Extract the (X, Y) coordinate from the center of the cell holding the provided text.  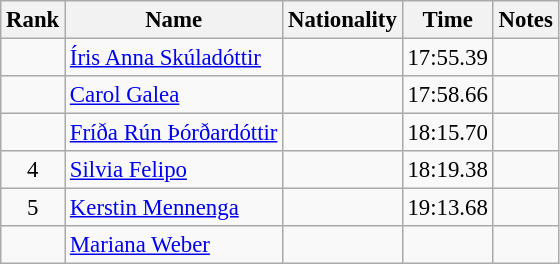
Nationality (342, 20)
18:15.70 (448, 133)
5 (33, 208)
Name (174, 20)
19:13.68 (448, 208)
Carol Galea (174, 95)
Time (448, 20)
Notes (526, 20)
4 (33, 170)
Fríða Rún Þórðardóttir (174, 133)
17:55.39 (448, 58)
Silvia Felipo (174, 170)
Rank (33, 20)
Mariana Weber (174, 245)
18:19.38 (448, 170)
Kerstin Mennenga (174, 208)
Íris Anna Skúladóttir (174, 58)
17:58.66 (448, 95)
